From the cell containing the given text, extract its center point as [x, y] coordinate. 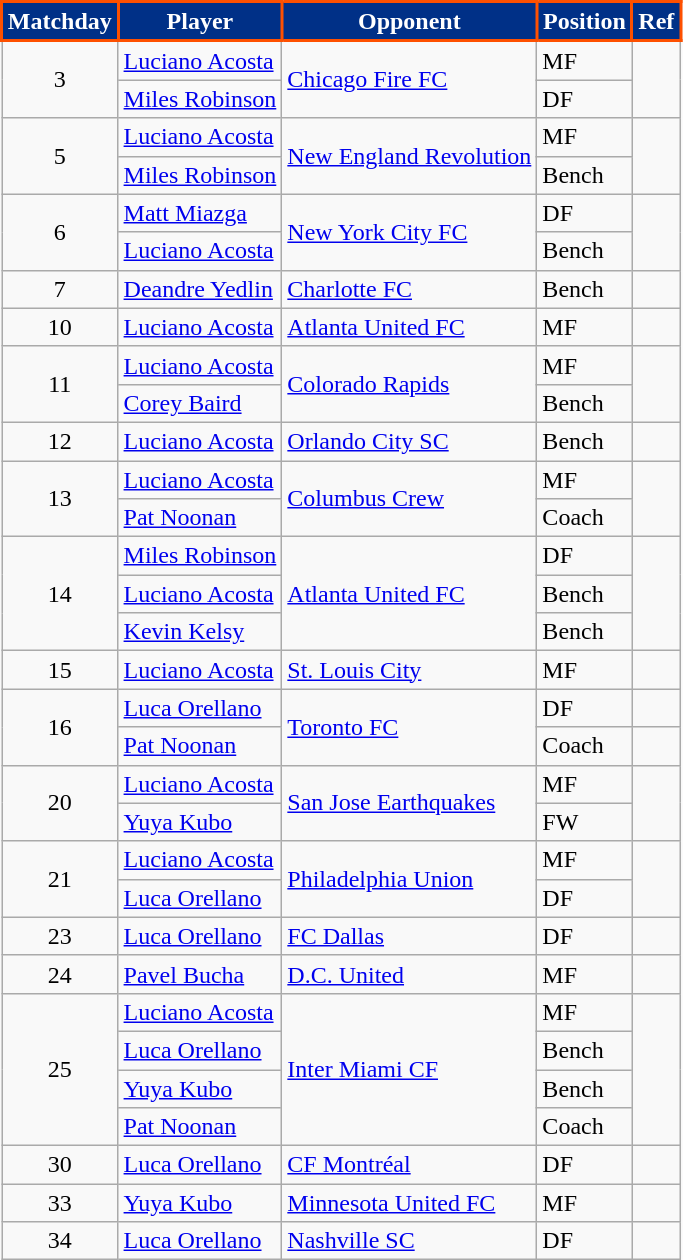
Minnesota United FC [410, 1203]
20 [60, 803]
Position [584, 22]
CF Montréal [410, 1165]
Player [200, 22]
Pavel Bucha [200, 974]
34 [60, 1241]
21 [60, 879]
33 [60, 1203]
Matchday [60, 22]
24 [60, 974]
30 [60, 1165]
14 [60, 594]
D.C. United [410, 974]
15 [60, 670]
Deandre Yedlin [200, 289]
Ref [656, 22]
Toronto FC [410, 727]
25 [60, 1069]
7 [60, 289]
5 [60, 156]
10 [60, 327]
San Jose Earthquakes [410, 803]
FC Dallas [410, 936]
23 [60, 936]
13 [60, 498]
New England Revolution [410, 156]
11 [60, 384]
Orlando City SC [410, 441]
Corey Baird [200, 403]
6 [60, 232]
Opponent [410, 22]
Nashville SC [410, 1241]
Kevin Kelsy [200, 632]
Colorado Rapids [410, 384]
3 [60, 80]
Inter Miami CF [410, 1069]
Columbus Crew [410, 498]
St. Louis City [410, 670]
12 [60, 441]
Matt Miazga [200, 213]
Philadelphia Union [410, 879]
FW [584, 822]
16 [60, 727]
New York City FC [410, 232]
Charlotte FC [410, 289]
Chicago Fire FC [410, 80]
